Return the (X, Y) coordinate for the center point of the cell that contains the specified text.  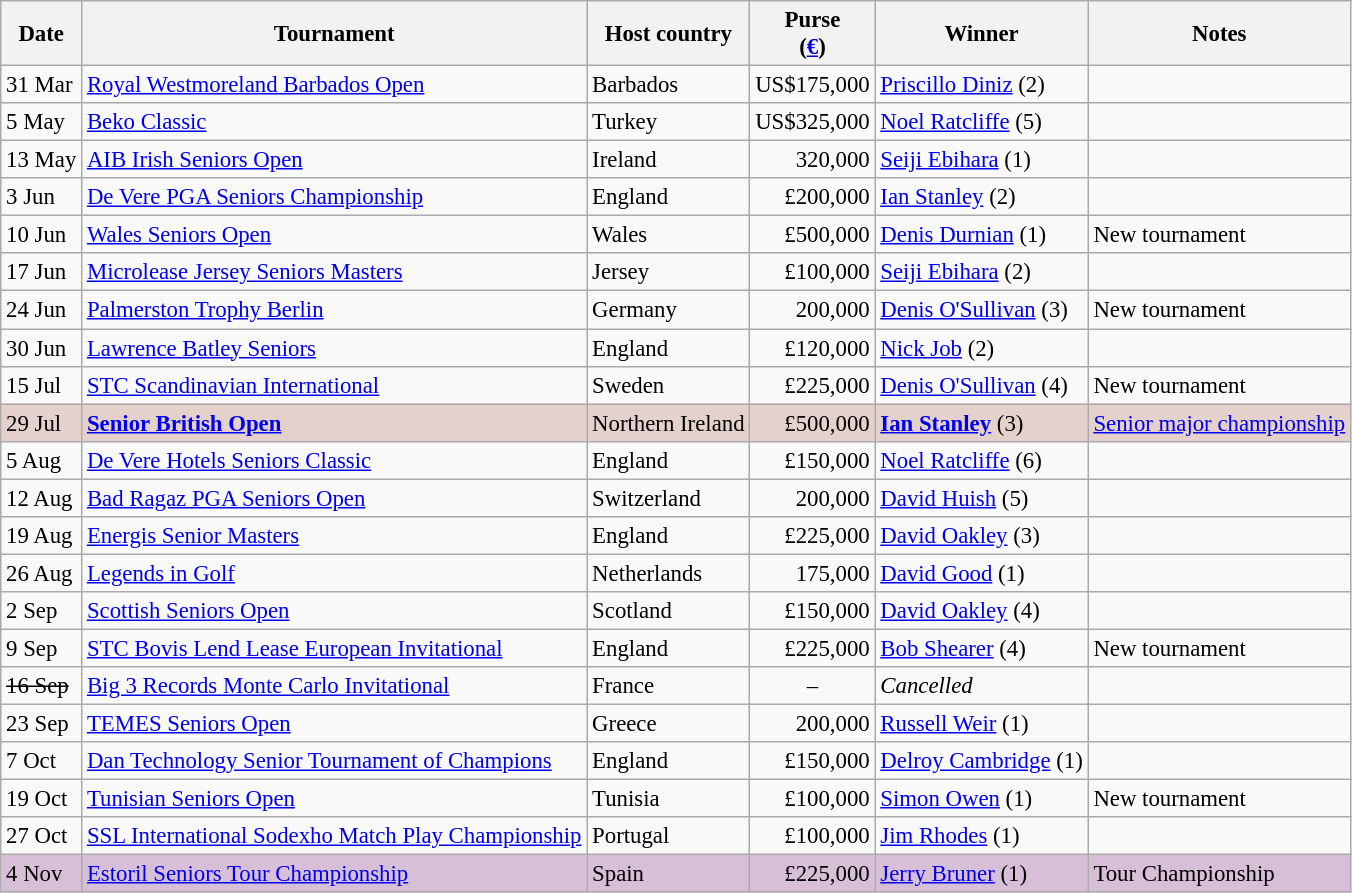
France (668, 686)
STC Scandinavian International (334, 385)
Palmerston Trophy Berlin (334, 310)
16 Sep (42, 686)
Noel Ratcliffe (5) (982, 122)
Ian Stanley (2) (982, 197)
Spain (668, 874)
AIB Irish Seniors Open (334, 160)
De Vere PGA Seniors Championship (334, 197)
24 Jun (42, 310)
Microlease Jersey Seniors Masters (334, 273)
Nick Job (2) (982, 348)
Senior British Open (334, 423)
3 Jun (42, 197)
5 May (42, 122)
Denis O'Sullivan (4) (982, 385)
Estoril Seniors Tour Championship (334, 874)
Ian Stanley (3) (982, 423)
Barbados (668, 85)
Switzerland (668, 498)
Senior major championship (1219, 423)
Dan Technology Senior Tournament of Champions (334, 761)
Scottish Seniors Open (334, 611)
– (812, 686)
Tunisia (668, 799)
Portugal (668, 836)
Northern Ireland (668, 423)
5 Aug (42, 460)
Bob Shearer (4) (982, 648)
Denis Durnian (1) (982, 235)
26 Aug (42, 573)
320,000 (812, 160)
Lawrence Batley Seniors (334, 348)
Delroy Cambridge (1) (982, 761)
Tunisian Seniors Open (334, 799)
19 Aug (42, 536)
Priscillo Diniz (2) (982, 85)
Legends in Golf (334, 573)
19 Oct (42, 799)
9 Sep (42, 648)
Seiji Ebihara (1) (982, 160)
23 Sep (42, 724)
Seiji Ebihara (2) (982, 273)
Tournament (334, 34)
Winner (982, 34)
Beko Classic (334, 122)
Jerry Bruner (1) (982, 874)
SSL International Sodexho Match Play Championship (334, 836)
Jersey (668, 273)
Germany (668, 310)
Big 3 Records Monte Carlo Invitational (334, 686)
Tour Championship (1219, 874)
7 Oct (42, 761)
175,000 (812, 573)
Purse(€) (812, 34)
£120,000 (812, 348)
STC Bovis Lend Lease European Invitational (334, 648)
Greece (668, 724)
Netherlands (668, 573)
Energis Senior Masters (334, 536)
David Huish (5) (982, 498)
David Good (1) (982, 573)
4 Nov (42, 874)
13 May (42, 160)
Ireland (668, 160)
US$325,000 (812, 122)
Notes (1219, 34)
Royal Westmoreland Barbados Open (334, 85)
30 Jun (42, 348)
Date (42, 34)
12 Aug (42, 498)
David Oakley (3) (982, 536)
De Vere Hotels Seniors Classic (334, 460)
Denis O'Sullivan (3) (982, 310)
Sweden (668, 385)
29 Jul (42, 423)
27 Oct (42, 836)
31 Mar (42, 85)
US$175,000 (812, 85)
17 Jun (42, 273)
TEMES Seniors Open (334, 724)
£200,000 (812, 197)
2 Sep (42, 611)
Bad Ragaz PGA Seniors Open (334, 498)
David Oakley (4) (982, 611)
Simon Owen (1) (982, 799)
Wales (668, 235)
Turkey (668, 122)
15 Jul (42, 385)
Scotland (668, 611)
Cancelled (982, 686)
Jim Rhodes (1) (982, 836)
Host country (668, 34)
10 Jun (42, 235)
Wales Seniors Open (334, 235)
Noel Ratcliffe (6) (982, 460)
Russell Weir (1) (982, 724)
